Return (X, Y) of the center of cell containing provided text 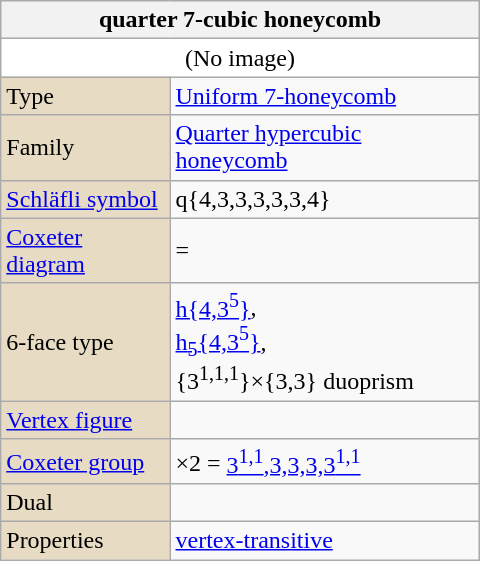
Vertex figure (86, 420)
= (324, 250)
h{4,35}, h5{4,35}, {31,1,1}×{3,3} duoprism (324, 342)
Dual (86, 503)
×2 = 31,1,3,3,3,31,1 (324, 462)
6-face type (86, 342)
Uniform 7-honeycomb (324, 96)
Family (86, 148)
vertex-transitive (324, 541)
Quarter hypercubic honeycomb (324, 148)
Properties (86, 541)
Coxeter diagram (86, 250)
Schläfli symbol (86, 199)
(No image) (240, 58)
q{4,3,3,3,3,3,4} (324, 199)
Coxeter group (86, 462)
quarter 7-cubic honeycomb (240, 20)
Type (86, 96)
